Identify which cell holds the provided text, then report its (x, y) central coordinate. 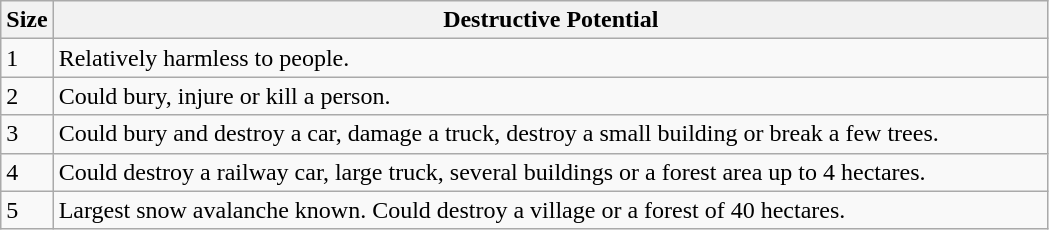
Could destroy a railway car, large truck, several buildings or a forest area up to 4 hectares. (550, 172)
4 (27, 172)
Largest snow avalanche known. Could destroy a village or a forest of 40 hectares. (550, 210)
Size (27, 20)
1 (27, 58)
3 (27, 134)
Destructive Potential (550, 20)
Relatively harmless to people. (550, 58)
Could bury, injure or kill a person. (550, 96)
2 (27, 96)
5 (27, 210)
Could bury and destroy a car, damage a truck, destroy a small building or break a few trees. (550, 134)
